For the text-containing cell, return its midpoint in (X, Y) coordinate format. 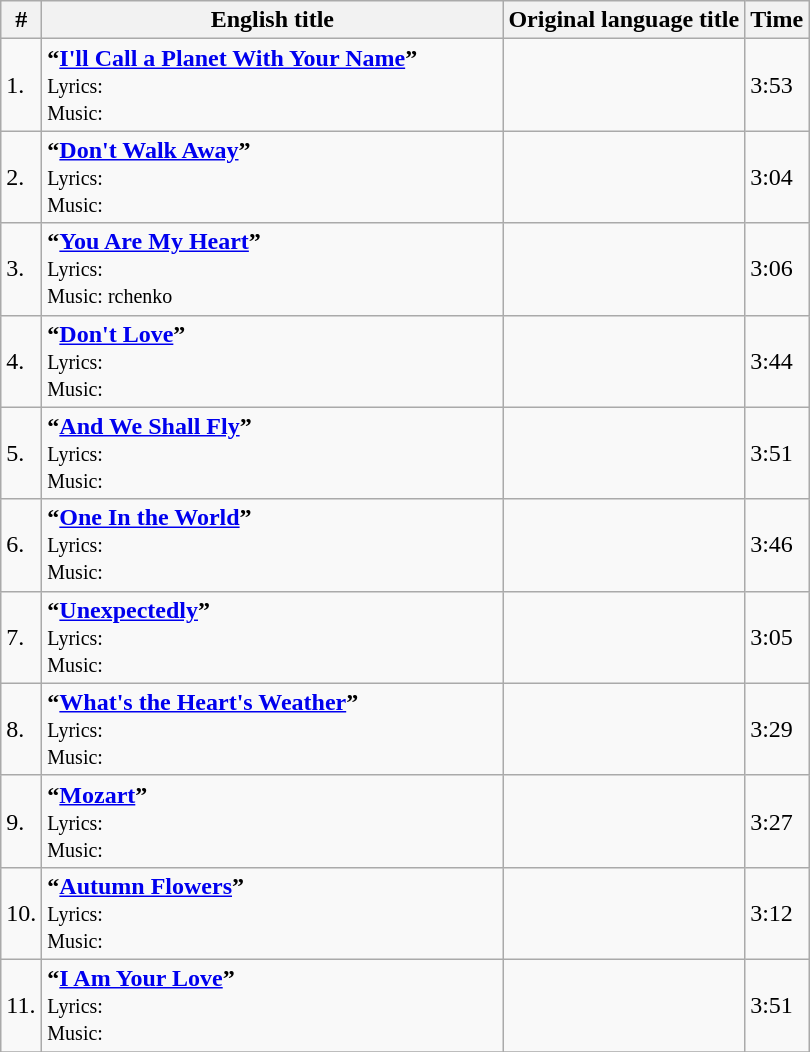
# (22, 20)
5. (22, 453)
3:27 (777, 821)
7. (22, 637)
“You Are My Heart”Lyrics: Music: rchenko (272, 269)
3:05 (777, 637)
3:53 (777, 85)
“I Am Your Love”Lyrics: Music: (272, 1005)
3:12 (777, 913)
Original language title (624, 20)
“And We Shall Fly”Lyrics: Music: (272, 453)
3:44 (777, 361)
6. (22, 545)
1. (22, 85)
3. (22, 269)
3:06 (777, 269)
4. (22, 361)
3:29 (777, 729)
8. (22, 729)
“Don't Walk Away”Lyrics: Music: (272, 177)
“What's the Heart's Weather”Lyrics: Music: (272, 729)
2. (22, 177)
11. (22, 1005)
“Unexpectedly”Lyrics: Music: (272, 637)
“One In the World”Lyrics: Music: (272, 545)
“Don't Love”Lyrics: Music: (272, 361)
3:46 (777, 545)
“I'll Call a Planet With Your Name”Lyrics: Music: (272, 85)
Time (777, 20)
“Autumn Flowers”Lyrics: Music: (272, 913)
“Mozart”Lyrics: Music: (272, 821)
English title (272, 20)
10. (22, 913)
9. (22, 821)
3:04 (777, 177)
